Detect which cell encompasses the target text, then output its [X, Y] center coordinate. 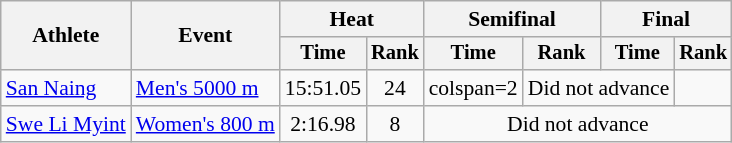
15:51.05 [323, 88]
San Naing [66, 88]
Semifinal [512, 19]
Athlete [66, 36]
Men's 5000 m [206, 88]
Final [666, 19]
Event [206, 36]
Heat [352, 19]
2:16.98 [323, 124]
8 [395, 124]
Women's 800 m [206, 124]
colspan=2 [474, 88]
24 [395, 88]
Swe Li Myint [66, 124]
